Find where the given text appears and provide that cell's center as (X, Y) coordinate. 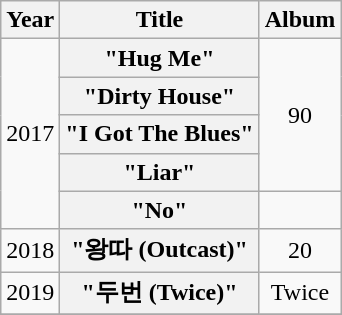
"두번 (Twice)" (160, 294)
Title (160, 20)
90 (300, 115)
"Liar" (160, 172)
"I Got The Blues" (160, 134)
2017 (30, 134)
Year (30, 20)
"Dirty House" (160, 96)
2019 (30, 294)
"Hug Me" (160, 58)
"No" (160, 210)
Twice (300, 294)
2018 (30, 250)
20 (300, 250)
"왕따 (Outcast)" (160, 250)
Album (300, 20)
